Search for the cell housing the specified text and yield its [X, Y] center coordinate. 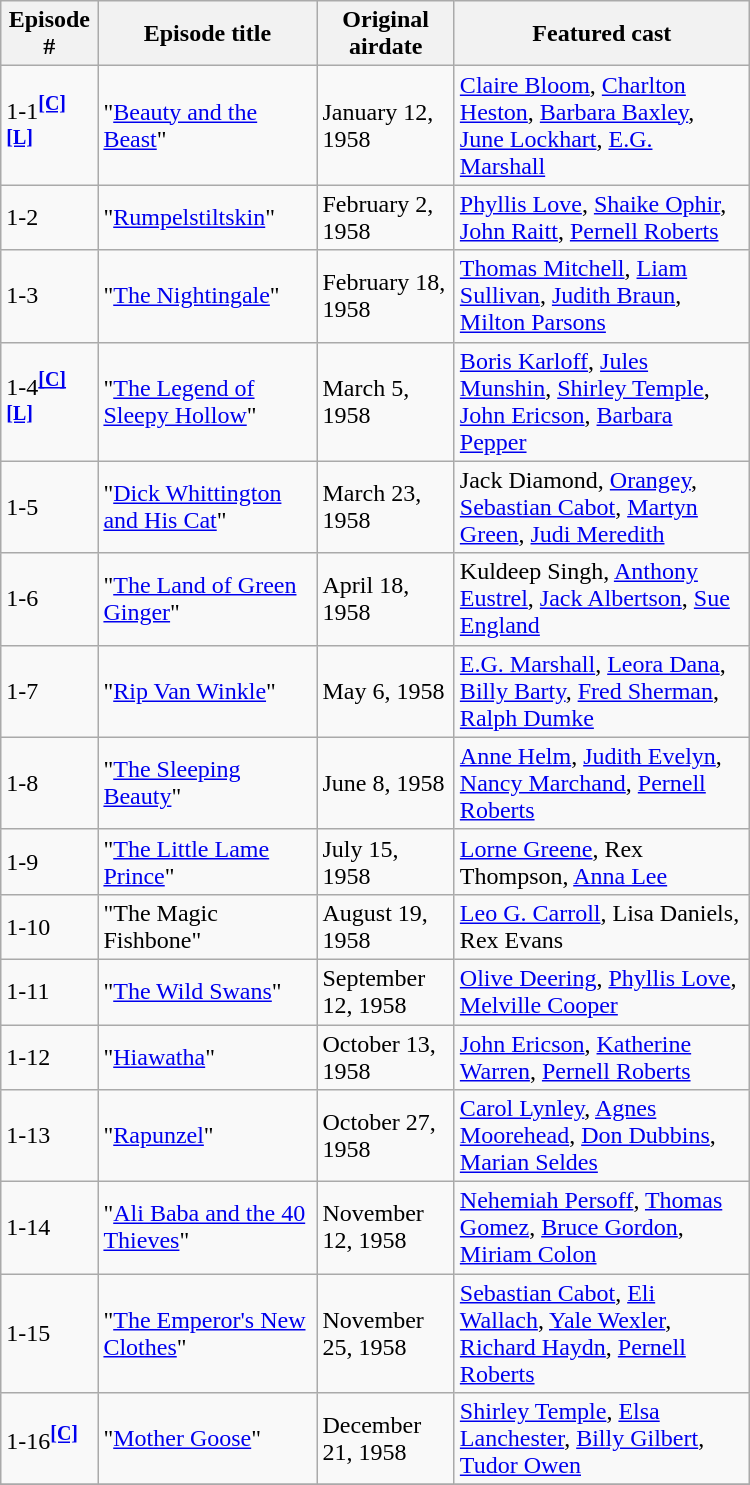
"The Nightingale" [208, 296]
"Dick Whittington and His Cat" [208, 507]
November 12, 1958 [386, 1228]
"Beauty and the Beast" [208, 126]
Carol Lynley, Agnes Moorehead, Don Dubbins, Marian Seldes [602, 1136]
Boris Karloff, Jules Munshin, Shirley Temple, John Ericson, Barbara Pepper [602, 402]
Kuldeep Singh, Anthony Eustrel, Jack Albertson, Sue England [602, 599]
1-12 [50, 1056]
Leo G. Carroll, Lisa Daniels, Rex Evans [602, 926]
"The Little Lame Prince" [208, 862]
"The Legend of Sleepy Hollow" [208, 402]
August 19, 1958 [386, 926]
1-13 [50, 1136]
October 27, 1958 [386, 1136]
Thomas Mitchell, Liam Sullivan, Judith Braun, Milton Parsons [602, 296]
Episode title [208, 34]
1-10 [50, 926]
Episode # [50, 34]
February 18, 1958 [386, 296]
"The Sleeping Beauty" [208, 783]
March 23, 1958 [386, 507]
1-11 [50, 992]
January 12, 1958 [386, 126]
John Ericson, Katherine Warren, Pernell Roberts [602, 1056]
1-8 [50, 783]
1-6 [50, 599]
1-14 [50, 1228]
"Rapunzel" [208, 1136]
"Rip Van Winkle" [208, 691]
October 13, 1958 [386, 1056]
1-4[C][L] [50, 402]
June 8, 1958 [386, 783]
November 25, 1958 [386, 1334]
April 18, 1958 [386, 599]
September 12, 1958 [386, 992]
E.G. Marshall, Leora Dana, Billy Barty, Fred Sherman, Ralph Dumke [602, 691]
1-15 [50, 1334]
"The Emperor's New Clothes" [208, 1334]
Featured cast [602, 34]
"Ali Baba and the 40 Thieves" [208, 1228]
May 6, 1958 [386, 691]
1-5 [50, 507]
Jack Diamond, Orangey, Sebastian Cabot, Martyn Green, Judi Meredith [602, 507]
1-1[C][L] [50, 126]
"The Wild Swans" [208, 992]
"The Land of Green Ginger" [208, 599]
1-16[C] [50, 1439]
1-3 [50, 296]
Shirley Temple, Elsa Lanchester, Billy Gilbert, Tudor Owen [602, 1439]
February 2, 1958 [386, 218]
Lorne Greene, Rex Thompson, Anna Lee [602, 862]
Claire Bloom, Charlton Heston, Barbara Baxley, June Lockhart, E.G. Marshall [602, 126]
December 21, 1958 [386, 1439]
1-7 [50, 691]
"Mother Goose" [208, 1439]
July 15, 1958 [386, 862]
Olive Deering, Phyllis Love, Melville Cooper [602, 992]
1-2 [50, 218]
Phyllis Love, Shaike Ophir, John Raitt, Pernell Roberts [602, 218]
Nehemiah Persoff, Thomas Gomez, Bruce Gordon, Miriam Colon [602, 1228]
Sebastian Cabot, Eli Wallach, Yale Wexler, Richard Haydn, Pernell Roberts [602, 1334]
"Rumpelstiltskin" [208, 218]
"The Magic Fishbone" [208, 926]
March 5, 1958 [386, 402]
Anne Helm, Judith Evelyn, Nancy Marchand, Pernell Roberts [602, 783]
Original airdate [386, 34]
1-9 [50, 862]
"Hiawatha" [208, 1056]
